Provide the [x, y] coordinate of the cell's center where the given text is located.  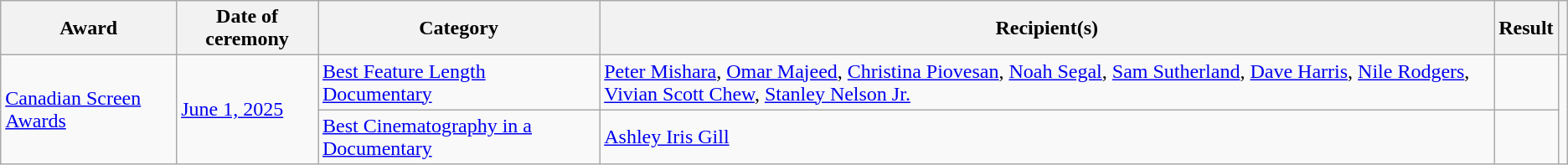
Best Cinematography in a Documentary [459, 137]
Best Feature Length Documentary [459, 82]
Recipient(s) [1047, 28]
Category [459, 28]
Canadian Screen Awards [89, 110]
Award [89, 28]
Peter Mishara, Omar Majeed, Christina Piovesan, Noah Segal, Sam Sutherland, Dave Harris, Nile Rodgers, Vivian Scott Chew, Stanley Nelson Jr. [1047, 82]
Date of ceremony [248, 28]
Ashley Iris Gill [1047, 137]
June 1, 2025 [248, 110]
Result [1526, 28]
